Identify which cell holds the provided text, then report its (x, y) central coordinate. 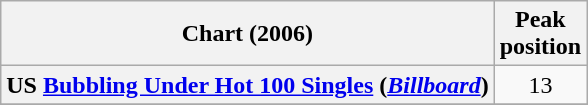
Chart (2006) (248, 34)
US Bubbling Under Hot 100 Singles (Billboard) (248, 85)
Peakposition (540, 34)
13 (540, 85)
